Locate the cell with the specified text and output its (x, y) center coordinate. 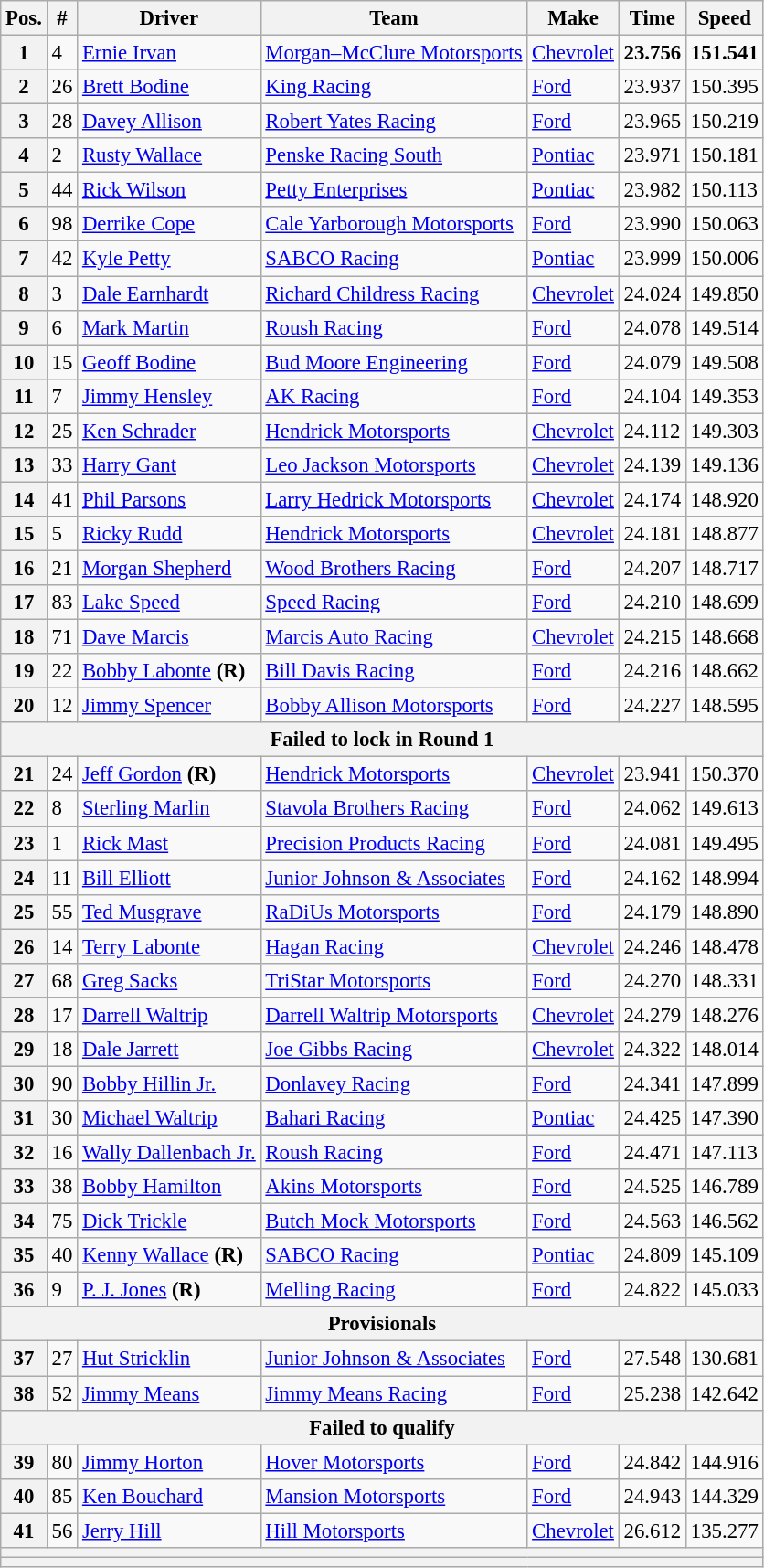
37 (24, 1359)
Rick Mast (169, 843)
147.899 (724, 1083)
Bahari Racing (394, 1118)
Speed (724, 18)
149.850 (724, 293)
Bobby Hillin Jr. (169, 1083)
146.789 (724, 1187)
24.112 (653, 431)
Bill Davis Racing (394, 671)
36 (24, 1290)
24.162 (653, 878)
148.331 (724, 981)
148.717 (724, 568)
24.179 (653, 912)
44 (62, 190)
Bobby Allison Motorsports (394, 706)
149.303 (724, 431)
Jimmy Means (169, 1393)
150.370 (724, 774)
Jimmy Hensley (169, 396)
145.033 (724, 1290)
24.471 (653, 1153)
31 (24, 1118)
Stavola Brothers Racing (394, 809)
Team (394, 18)
Speed Racing (394, 603)
24.809 (653, 1255)
Ernie Irvan (169, 53)
24.322 (653, 1050)
71 (62, 637)
150.006 (724, 259)
# (62, 18)
Geoff Bodine (169, 362)
29 (24, 1050)
Morgan Shepherd (169, 568)
Brett Bodine (169, 87)
Davey Allison (169, 122)
144.916 (724, 1462)
Sterling Marlin (169, 809)
Rick Wilson (169, 190)
13 (24, 465)
Dave Marcis (169, 637)
150.113 (724, 190)
23 (24, 843)
Make (573, 18)
20 (24, 706)
10 (24, 362)
Bobby Hamilton (169, 1187)
150.063 (724, 224)
Butch Mock Motorsports (394, 1221)
Robert Yates Racing (394, 122)
24.425 (653, 1118)
Melling Racing (394, 1290)
90 (62, 1083)
148.595 (724, 706)
Hill Motorsports (394, 1531)
148.662 (724, 671)
Ted Musgrave (169, 912)
24.525 (653, 1187)
24.081 (653, 843)
149.514 (724, 327)
Larry Hedrick Motorsports (394, 499)
Precision Products Racing (394, 843)
24.943 (653, 1496)
23.937 (653, 87)
24.822 (653, 1290)
Bobby Labonte (R) (169, 671)
151.541 (724, 53)
85 (62, 1496)
Jeff Gordon (R) (169, 774)
Akins Motorsports (394, 1187)
Jimmy Spencer (169, 706)
80 (62, 1462)
24.246 (653, 946)
83 (62, 603)
23.756 (653, 53)
75 (62, 1221)
Donlavey Racing (394, 1083)
150.181 (724, 155)
Kenny Wallace (R) (169, 1255)
148.877 (724, 534)
Harry Gant (169, 465)
68 (62, 981)
TriStar Motorsports (394, 981)
Provisionals (382, 1325)
148.699 (724, 603)
148.890 (724, 912)
Darrell Waltrip Motorsports (394, 1015)
24.279 (653, 1015)
Hover Motorsports (394, 1462)
148.276 (724, 1015)
Petty Enterprises (394, 190)
24.139 (653, 465)
Mansion Motorsports (394, 1496)
Jimmy Means Racing (394, 1393)
Dick Trickle (169, 1221)
24.563 (653, 1221)
24.215 (653, 637)
Lake Speed (169, 603)
149.353 (724, 396)
24.270 (653, 981)
149.508 (724, 362)
26.612 (653, 1531)
Richard Childress Racing (394, 293)
24.174 (653, 499)
27.548 (653, 1359)
24.181 (653, 534)
Time (653, 18)
Failed to lock in Round 1 (382, 740)
24.216 (653, 671)
24.842 (653, 1462)
Penske Racing South (394, 155)
56 (62, 1531)
23.999 (653, 259)
P. J. Jones (R) (169, 1290)
Greg Sacks (169, 981)
AK Racing (394, 396)
148.668 (724, 637)
24.078 (653, 327)
24.079 (653, 362)
147.390 (724, 1118)
23.965 (653, 122)
Ricky Rudd (169, 534)
149.495 (724, 843)
Darrell Waltrip (169, 1015)
24.341 (653, 1083)
130.681 (724, 1359)
24.227 (653, 706)
149.136 (724, 465)
Michael Waltrip (169, 1118)
Bill Elliott (169, 878)
24.210 (653, 603)
23.971 (653, 155)
Hut Stricklin (169, 1359)
Kyle Petty (169, 259)
150.219 (724, 122)
Failed to qualify (382, 1427)
23.941 (653, 774)
Pos. (24, 18)
24.062 (653, 809)
Marcis Auto Racing (394, 637)
148.920 (724, 499)
135.277 (724, 1531)
32 (24, 1153)
Leo Jackson Motorsports (394, 465)
Dale Jarrett (169, 1050)
42 (62, 259)
150.395 (724, 87)
RaDiUs Motorsports (394, 912)
Hagan Racing (394, 946)
Ken Bouchard (169, 1496)
24.024 (653, 293)
35 (24, 1255)
Terry Labonte (169, 946)
Jerry Hill (169, 1531)
Driver (169, 18)
Bud Moore Engineering (394, 362)
Dale Earnhardt (169, 293)
Joe Gibbs Racing (394, 1050)
98 (62, 224)
Wood Brothers Racing (394, 568)
39 (24, 1462)
148.478 (724, 946)
52 (62, 1393)
Rusty Wallace (169, 155)
34 (24, 1221)
144.329 (724, 1496)
146.562 (724, 1221)
Phil Parsons (169, 499)
Mark Martin (169, 327)
148.994 (724, 878)
145.109 (724, 1255)
Derrike Cope (169, 224)
149.613 (724, 809)
148.014 (724, 1050)
24.104 (653, 396)
25.238 (653, 1393)
Morgan–McClure Motorsports (394, 53)
Ken Schrader (169, 431)
Cale Yarborough Motorsports (394, 224)
Wally Dallenbach Jr. (169, 1153)
19 (24, 671)
142.642 (724, 1393)
King Racing (394, 87)
147.113 (724, 1153)
24.207 (653, 568)
23.982 (653, 190)
Jimmy Horton (169, 1462)
55 (62, 912)
23.990 (653, 224)
